Identify which cell holds the provided text, then report its (x, y) central coordinate. 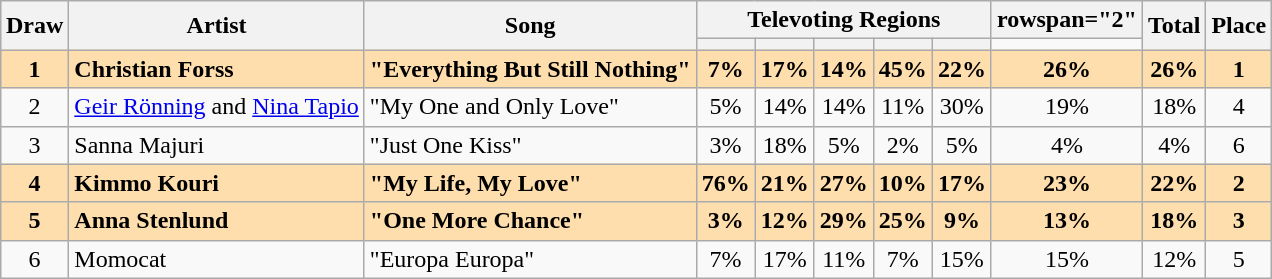
Momocat (217, 259)
30% (962, 107)
Christian Forss (217, 69)
25% (902, 221)
Artist (217, 26)
Kimmo Kouri (217, 183)
45% (902, 69)
"Europa Europa" (530, 259)
"One More Chance" (530, 221)
Televoting Regions (844, 20)
13% (1066, 221)
Place (1239, 26)
Draw (34, 26)
rowspan="2" (1066, 20)
Sanna Majuri (217, 145)
29% (844, 221)
21% (784, 183)
23% (1066, 183)
19% (1066, 107)
27% (844, 183)
Anna Stenlund (217, 221)
"My One and Only Love" (530, 107)
10% (902, 183)
"Just One Kiss" (530, 145)
76% (726, 183)
Total (1174, 26)
"Everything But Still Nothing" (530, 69)
Geir Rönning and Nina Tapio (217, 107)
"My Life, My Love" (530, 183)
9% (962, 221)
Song (530, 26)
2% (902, 145)
